Detect which cell encompasses the target text, then output its [x, y] center coordinate. 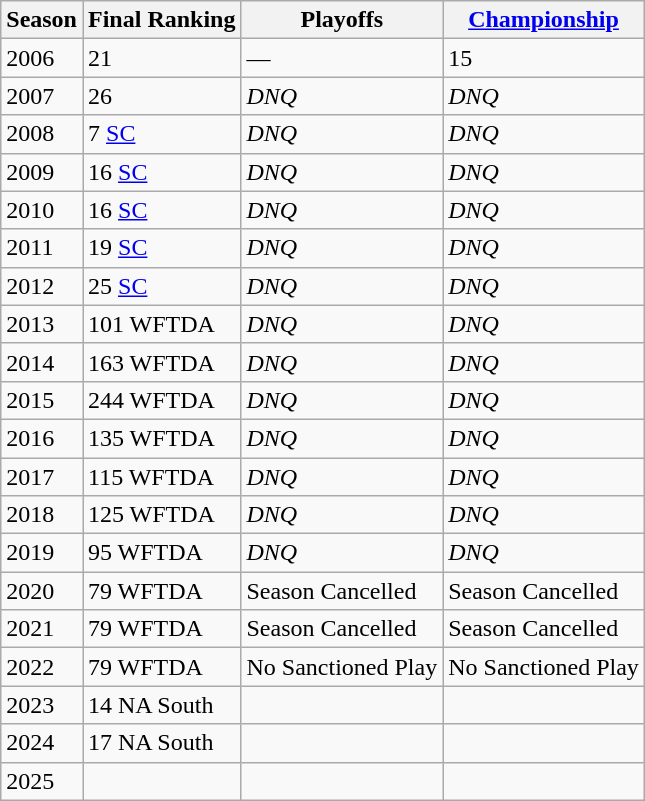
Season [42, 20]
19 SC [161, 248]
2007 [42, 96]
15 [544, 58]
2011 [42, 248]
163 WFTDA [161, 362]
2016 [42, 438]
2020 [42, 591]
26 [161, 96]
2010 [42, 210]
25 SC [161, 286]
2015 [42, 400]
2014 [42, 362]
2019 [42, 553]
7 SC [161, 134]
2017 [42, 477]
95 WFTDA [161, 553]
Championship [544, 20]
17 NA South [161, 743]
115 WFTDA [161, 477]
2022 [42, 667]
14 NA South [161, 705]
101 WFTDA [161, 324]
2013 [42, 324]
2021 [42, 629]
2024 [42, 743]
2018 [42, 515]
— [342, 58]
2025 [42, 781]
2023 [42, 705]
Final Ranking [161, 20]
2006 [42, 58]
2008 [42, 134]
135 WFTDA [161, 438]
2009 [42, 172]
21 [161, 58]
125 WFTDA [161, 515]
2012 [42, 286]
Playoffs [342, 20]
244 WFTDA [161, 400]
